Pinpoint the cell where the given text exists, returning its [X, Y] midpoint coordinate. 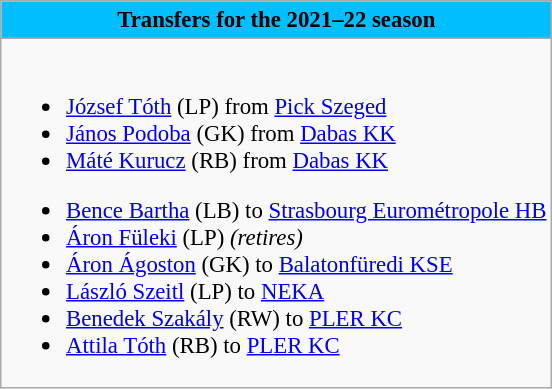
Transfers for the 2021–22 season [276, 20]
